Pinpoint the cell where the given text exists, returning its [x, y] midpoint coordinate. 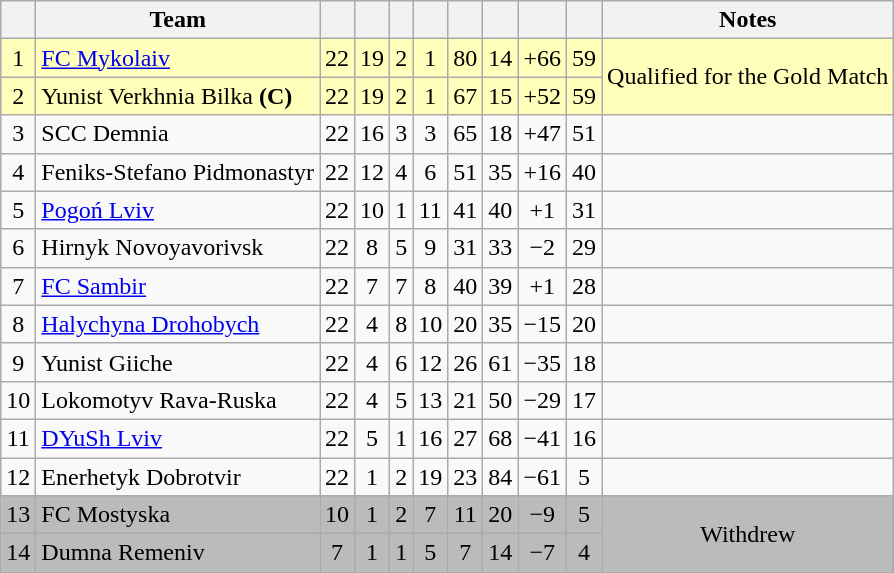
61 [500, 362]
68 [500, 438]
Team [178, 20]
DYuSh Lviv [178, 438]
80 [466, 58]
FC Sambir [178, 286]
Pogoń Lviv [178, 210]
Dumna Remeniv [178, 553]
−61 [542, 477]
50 [500, 400]
FC Mykolaiv [178, 58]
−35 [542, 362]
Yunist Verkhnia Bilka (C) [178, 96]
Withdrew [748, 534]
29 [584, 248]
15 [500, 96]
Lokomotyv Rava-Ruska [178, 400]
Feniks-Stefano Pidmonastyr [178, 172]
+16 [542, 172]
Enerhetyk Dobrotvir [178, 477]
−9 [542, 515]
27 [466, 438]
−7 [542, 553]
Hirnyk Novoyavorivsk [178, 248]
SCC Demnia [178, 134]
−2 [542, 248]
Qualified for the Gold Match [748, 77]
28 [584, 286]
Notes [748, 20]
+47 [542, 134]
Yunist Giiche [178, 362]
FC Mostyska [178, 515]
−29 [542, 400]
23 [466, 477]
39 [500, 286]
+52 [542, 96]
84 [500, 477]
−41 [542, 438]
65 [466, 134]
33 [500, 248]
+66 [542, 58]
67 [466, 96]
17 [584, 400]
Halychyna Drohobych [178, 324]
21 [466, 400]
−15 [542, 324]
41 [466, 210]
26 [466, 362]
